Return the (X, Y) coordinate for the center point of the cell that contains the specified text.  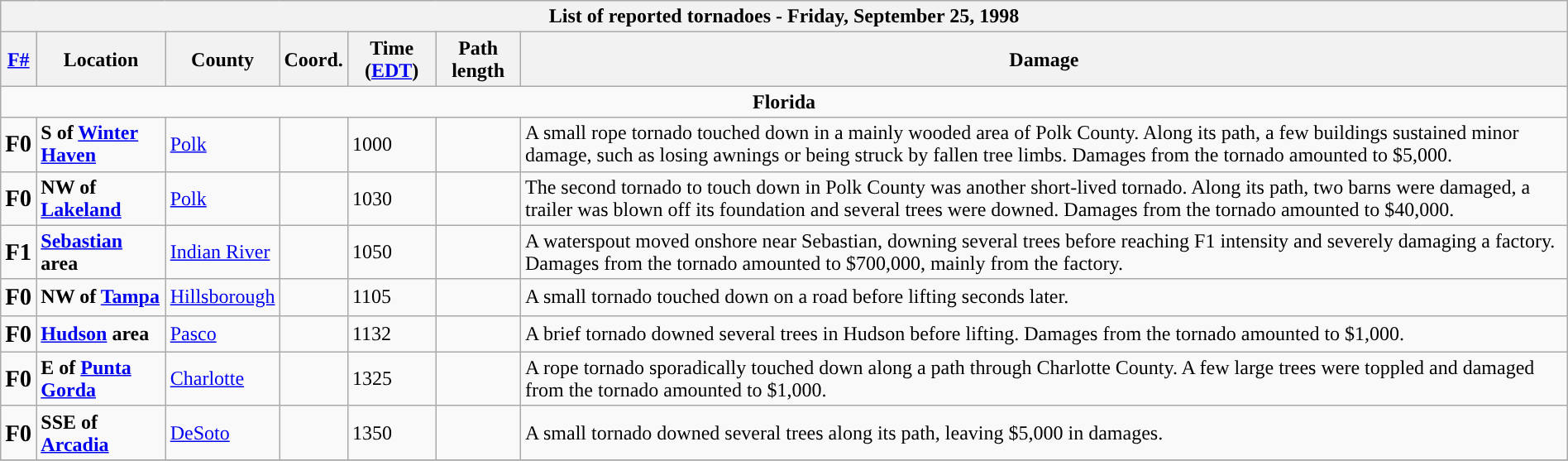
Sebastian area (101, 252)
SSE of Arcadia (101, 432)
1132 (391, 334)
Charlotte (222, 379)
A small tornado touched down on a road before lifting seconds later. (1044, 297)
Florida (784, 102)
1030 (391, 199)
Hudson area (101, 334)
Indian River (222, 252)
1050 (391, 252)
Path length (478, 60)
F# (18, 60)
1105 (391, 297)
List of reported tornadoes - Friday, September 25, 1998 (784, 17)
NW of Tampa (101, 297)
A small tornado downed several trees along its path, leaving $5,000 in damages. (1044, 432)
Location (101, 60)
1350 (391, 432)
DeSoto (222, 432)
Hillsborough (222, 297)
County (222, 60)
Time (EDT) (391, 60)
F1 (18, 252)
Coord. (313, 60)
E of Punta Gorda (101, 379)
S of Winter Haven (101, 144)
Damage (1044, 60)
1325 (391, 379)
1000 (391, 144)
Pasco (222, 334)
A brief tornado downed several trees in Hudson before lifting. Damages from the tornado amounted to $1,000. (1044, 334)
NW of Lakeland (101, 199)
